From the cell containing the given text, extract its center point as [x, y] coordinate. 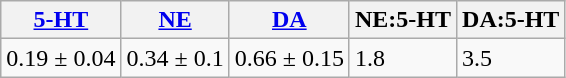
NE:5-HT [402, 20]
0.34 ± 0.1 [175, 58]
3.5 [511, 58]
0.19 ± 0.04 [61, 58]
1.8 [402, 58]
5-HT [61, 20]
DA:5-HT [511, 20]
DA [289, 20]
NE [175, 20]
0.66 ± 0.15 [289, 58]
